Search for the cell housing the specified text and yield its (x, y) center coordinate. 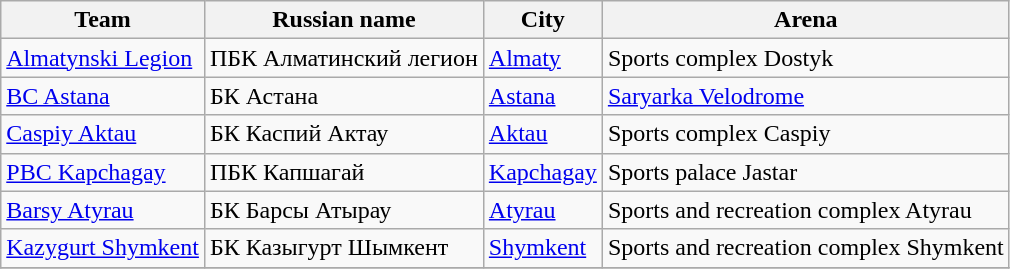
BC Astana (103, 96)
PBC Kapchagay (103, 172)
Almaty (542, 58)
БК Казыгурт Шымкент (344, 248)
ПБК Алматинский легион (344, 58)
Sports and recreation complex Shymkent (806, 248)
City (542, 20)
Team (103, 20)
Astana (542, 96)
Sports complex Caspiy (806, 134)
Sports palace Jastar (806, 172)
Sports complex Dostyk (806, 58)
Kazygurt Shymkent (103, 248)
Russian name (344, 20)
Kapchagay (542, 172)
Aktau (542, 134)
Shymkent (542, 248)
Almatynski Legion (103, 58)
ПБК Капшагай (344, 172)
БК Каспий Актау (344, 134)
Sports and recreation complex Atyrau (806, 210)
Caspiy Aktau (103, 134)
БК Астана (344, 96)
Barsy Atyrau (103, 210)
Atyrau (542, 210)
Arena (806, 20)
БК Барсы Атырау (344, 210)
Saryarka Velodrome (806, 96)
